Capture the cell that displays the provided text and extract its [x, y] central coordinate. 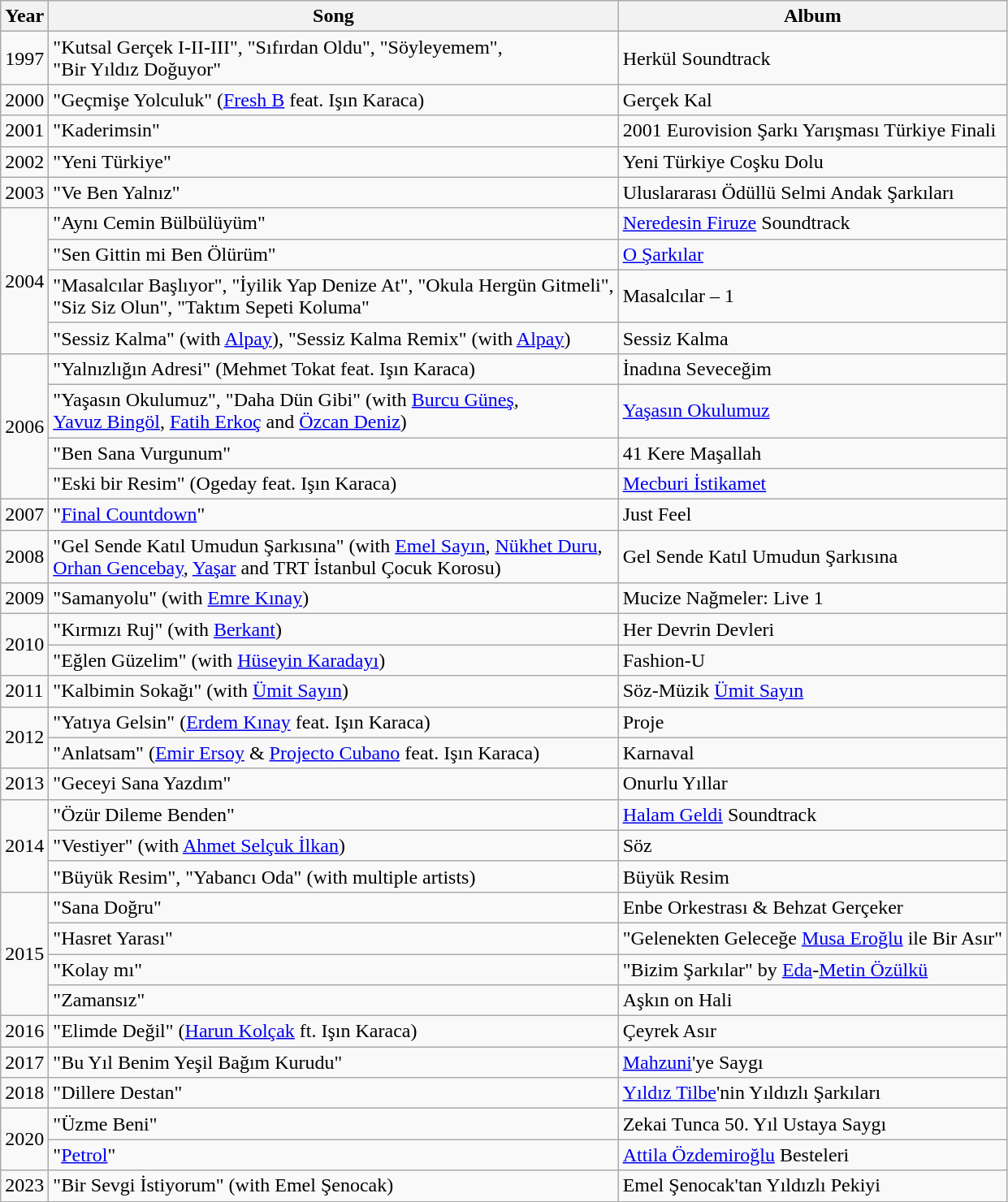
2000 [24, 100]
Gerçek Kal [812, 100]
2001 Eurovision Şarkı Yarışması Türkiye Finali [812, 131]
"Ve Ben Yalnız" [333, 192]
2023 [24, 1186]
"Sessiz Kalma" (with Alpay), "Sessiz Kalma Remix" (with Alpay) [333, 338]
2009 [24, 599]
Söz [812, 845]
Emel Şenocak'tan Yıldızlı Pekiyi [812, 1186]
Aşkın on Hali [812, 1001]
"Samanyolu" (with Emre Kınay) [333, 599]
"Kalbimin Sokağı" (with Ümit Sayın) [333, 691]
2017 [24, 1062]
2004 [24, 281]
"Geçmişe Yolculuk" (Fresh B feat. Işın Karaca) [333, 100]
"Yeni Türkiye" [333, 162]
"Petrol" [333, 1155]
2003 [24, 192]
"Eski bir Resim" (Ogeday feat. Işın Karaca) [333, 484]
"Geceyi Sana Yazdım" [333, 784]
"Bizim Şarkılar" by Eda-Metin Özülkü [812, 969]
Yaşasın Okulumuz [812, 411]
Sessiz Kalma [812, 338]
"Ben Sana Vurgunum" [333, 452]
2013 [24, 784]
2008 [24, 557]
2012 [24, 737]
"Masalcılar Başlıyor", "İyilik Yap Denize At", "Okula Hergün Gitmeli", "Siz Siz Olun", "Taktım Sepeti Koluma" [333, 296]
1997 [24, 58]
Onurlu Yıllar [812, 784]
Album [812, 16]
"Kaderimsin" [333, 131]
2006 [24, 426]
"Vestiyer" (with Ahmet Selçuk İlkan) [333, 845]
"Elimde Değil" (Harun Kolçak ft. Işın Karaca) [333, 1031]
"Final Countdown" [333, 515]
Proje [812, 722]
Zekai Tunca 50. Yıl Ustaya Saygı [812, 1124]
Fashion-U [812, 660]
Çeyrek Asır [812, 1031]
41 Kere Maşallah [812, 452]
Masalcılar – 1 [812, 296]
"Gel Sende Katıl Umudun Şarkısına" (with Emel Sayın, Nükhet Duru,Orhan Gencebay, Yaşar and TRT İstanbul Çocuk Korosu) [333, 557]
"Gelenekten Geleceğe Musa Eroğlu ile Bir Asır" [812, 938]
"Anlatsam" (Emir Ersoy & Projecto Cubano feat. Işın Karaca) [333, 753]
2011 [24, 691]
Söz-Müzik Ümit Sayın [812, 691]
Büyük Resim [812, 876]
"Özür Dileme Benden" [333, 815]
"Bir Sevgi İstiyorum" (with Emel Şenocak) [333, 1186]
"Dillere Destan" [333, 1093]
Herkül Soundtrack [812, 58]
Song [333, 16]
"Eğlen Güzelim" (with Hüseyin Karadayı) [333, 660]
"Zamansız" [333, 1001]
Yıldız Tilbe'nin Yıldızlı Şarkıları [812, 1093]
2020 [24, 1139]
"Sen Gittin mi Ben Ölürüm" [333, 254]
Mahzuni'ye Saygı [812, 1062]
"Aynı Cemin Bülbülüyüm" [333, 223]
2001 [24, 131]
"Kırmızı Ruj" (with Berkant) [333, 629]
2018 [24, 1093]
"Büyük Resim", "Yabancı Oda" (with multiple artists) [333, 876]
"Yaşasın Okulumuz", "Daha Dün Gibi" (with Burcu Güneş, Yavuz Bingöl, Fatih Erkoç and Özcan Deniz) [333, 411]
"Sana Doğru" [333, 907]
2010 [24, 645]
Neredesin Firuze Soundtrack [812, 223]
2016 [24, 1031]
Halam Geldi Soundtrack [812, 815]
"Bu Yıl Benim Yeşil Bağım Kurudu" [333, 1062]
Yeni Türkiye Coşku Dolu [812, 162]
Karnaval [812, 753]
Uluslararası Ödüllü Selmi Andak Şarkıları [812, 192]
O Şarkılar [812, 254]
2007 [24, 515]
Enbe Orkestrası & Behzat Gerçeker [812, 907]
Mecburi İstikamet [812, 484]
2014 [24, 845]
2002 [24, 162]
2015 [24, 953]
"Üzme Beni" [333, 1124]
Mucize Nağmeler: Live 1 [812, 599]
"Yalnızlığın Adresi" (Mehmet Tokat feat. Işın Karaca) [333, 369]
İnadına Seveceğim [812, 369]
Year [24, 16]
"Yatıya Gelsin" (Erdem Kınay feat. Işın Karaca) [333, 722]
Just Feel [812, 515]
Attila Özdemiroğlu Besteleri [812, 1155]
Her Devrin Devleri [812, 629]
"Kolay mı" [333, 969]
Gel Sende Katıl Umudun Şarkısına [812, 557]
"Kutsal Gerçek I-II-III", "Sıfırdan Oldu", "Söyleyemem", "Bir Yıldız Doğuyor" [333, 58]
"Hasret Yarası" [333, 938]
